Search for the cell housing the specified text and yield its [X, Y] center coordinate. 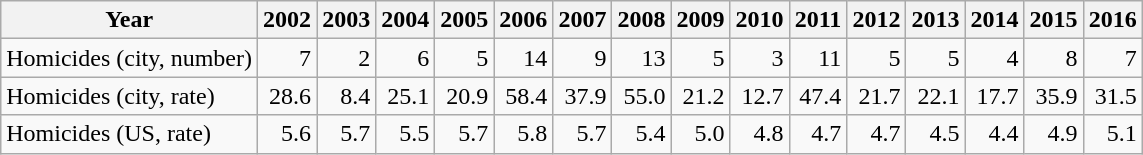
Year [130, 20]
58.4 [524, 96]
Homicides (city, rate) [130, 96]
21.2 [700, 96]
14 [524, 58]
8.4 [346, 96]
5.1 [1112, 134]
Homicides (city, number) [130, 58]
4.8 [760, 134]
2016 [1112, 20]
2011 [818, 20]
25.1 [406, 96]
2014 [994, 20]
5.0 [700, 134]
Homicides (US, rate) [130, 134]
2004 [406, 20]
2015 [1054, 20]
47.4 [818, 96]
5.5 [406, 134]
9 [582, 58]
2006 [524, 20]
2009 [700, 20]
2 [346, 58]
2005 [464, 20]
21.7 [876, 96]
37.9 [582, 96]
4.5 [936, 134]
31.5 [1112, 96]
12.7 [760, 96]
28.6 [288, 96]
4 [994, 58]
22.1 [936, 96]
5.4 [642, 134]
5.8 [524, 134]
3 [760, 58]
4.9 [1054, 134]
20.9 [464, 96]
6 [406, 58]
2012 [876, 20]
35.9 [1054, 96]
8 [1054, 58]
2010 [760, 20]
2013 [936, 20]
4.4 [994, 134]
5.6 [288, 134]
2003 [346, 20]
55.0 [642, 96]
2007 [582, 20]
2002 [288, 20]
13 [642, 58]
2008 [642, 20]
11 [818, 58]
17.7 [994, 96]
